Locate the cell with the specified text and output its (x, y) center coordinate. 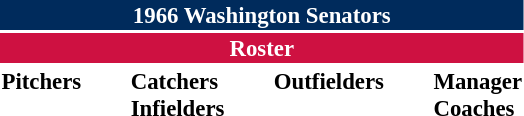
1966 Washington Senators (262, 15)
Roster (262, 48)
